Return the (X, Y) coordinate for the center point of the cell that contains the specified text.  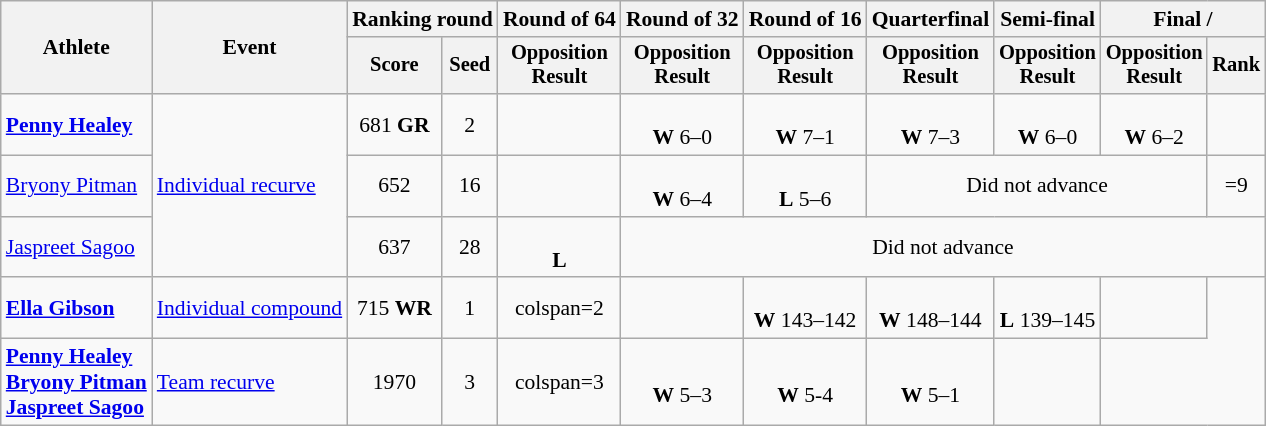
L 139–145 (1048, 308)
W 7–3 (931, 124)
681 GR (394, 124)
Jaspreet Sagoo (76, 248)
Rank (1236, 66)
652 (394, 186)
W 148–144 (931, 308)
=9 (1236, 186)
Penny HealeyBryony PitmanJaspreet Sagoo (76, 382)
Score (394, 66)
Penny Healey (76, 124)
L 5–6 (806, 186)
W 6–2 (1154, 124)
637 (394, 248)
Athlete (76, 48)
28 (470, 248)
Round of 32 (682, 19)
Team recurve (250, 382)
W 6–4 (682, 186)
L (560, 248)
715 WR (394, 308)
W 5–3 (682, 382)
Semi-final (1048, 19)
3 (470, 382)
colspan=2 (560, 308)
Final / (1183, 19)
Ella Gibson (76, 308)
Event (250, 48)
W 7–1 (806, 124)
colspan=3 (560, 382)
Round of 16 (806, 19)
Individual recurve (250, 186)
16 (470, 186)
Seed (470, 66)
W 143–142 (806, 308)
Bryony Pitman (76, 186)
W 5–1 (931, 382)
1970 (394, 382)
Round of 64 (560, 19)
W 5-4 (806, 382)
1 (470, 308)
Individual compound (250, 308)
Ranking round (422, 19)
Quarterfinal (931, 19)
2 (470, 124)
